Detect which cell encompasses the target text, then output its [x, y] center coordinate. 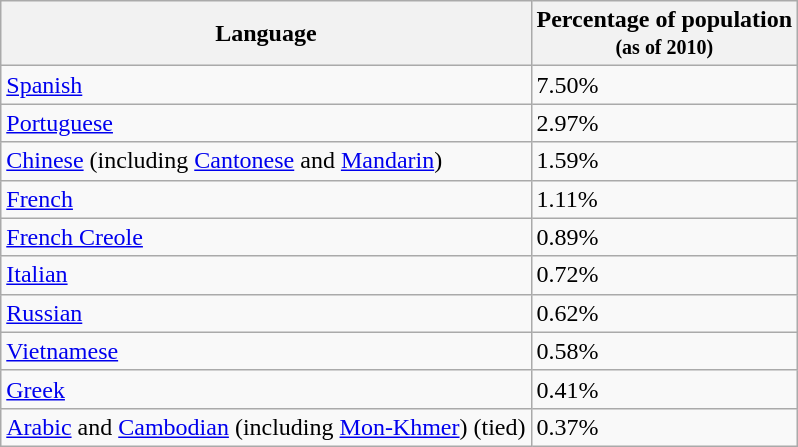
1.59% [664, 161]
Language [266, 34]
0.41% [664, 389]
7.50% [664, 85]
Vietnamese [266, 351]
French [266, 199]
0.72% [664, 275]
Percentage of population(as of 2010) [664, 34]
Portuguese [266, 123]
Italian [266, 275]
1.11% [664, 199]
Greek [266, 389]
0.89% [664, 237]
Russian [266, 313]
0.58% [664, 351]
0.37% [664, 427]
Spanish [266, 85]
French Creole [266, 237]
2.97% [664, 123]
Chinese (including Cantonese and Mandarin) [266, 161]
Arabic and Cambodian (including Mon-Khmer) (tied) [266, 427]
0.62% [664, 313]
